Locate the cell with the specified text and output its (X, Y) center coordinate. 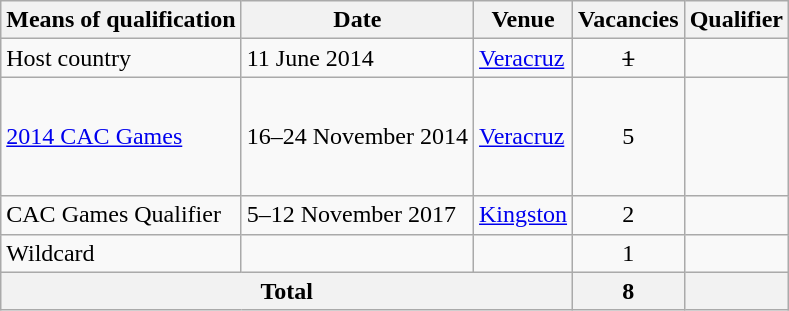
Wildcard (121, 253)
8 (629, 291)
Means of qualification (121, 20)
Host country (121, 58)
CAC Games Qualifier (121, 215)
11 June 2014 (357, 58)
Date (357, 20)
2014 CAC Games (121, 136)
Vacancies (629, 20)
Venue (524, 20)
Kingston (524, 215)
5–12 November 2017 (357, 215)
2 (629, 215)
5 (629, 136)
Total (287, 291)
Qualifier (736, 20)
16–24 November 2014 (357, 136)
